Find where the given text appears and provide that cell's center as [X, Y] coordinate. 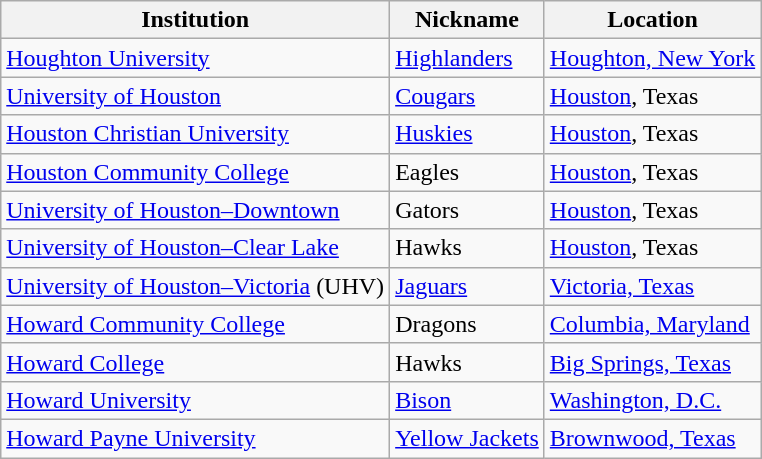
Howard Community College [196, 324]
Howard University [196, 400]
University of Houston–Clear Lake [196, 248]
Dragons [468, 324]
Columbia, Maryland [652, 324]
Houston Christian University [196, 134]
Yellow Jackets [468, 438]
Big Springs, Texas [652, 362]
Houston Community College [196, 172]
University of Houston [196, 96]
Jaguars [468, 286]
Highlanders [468, 58]
Location [652, 20]
University of Houston–Downtown [196, 210]
Washington, D.C. [652, 400]
Bison [468, 400]
Nickname [468, 20]
Eagles [468, 172]
Cougars [468, 96]
Brownwood, Texas [652, 438]
Howard Payne University [196, 438]
Houghton University [196, 58]
Howard College [196, 362]
Houghton, New York [652, 58]
Huskies [468, 134]
Victoria, Texas [652, 286]
University of Houston–Victoria (UHV) [196, 286]
Institution [196, 20]
Gators [468, 210]
